Return the [x, y] coordinate for the center point of the cell that contains the specified text.  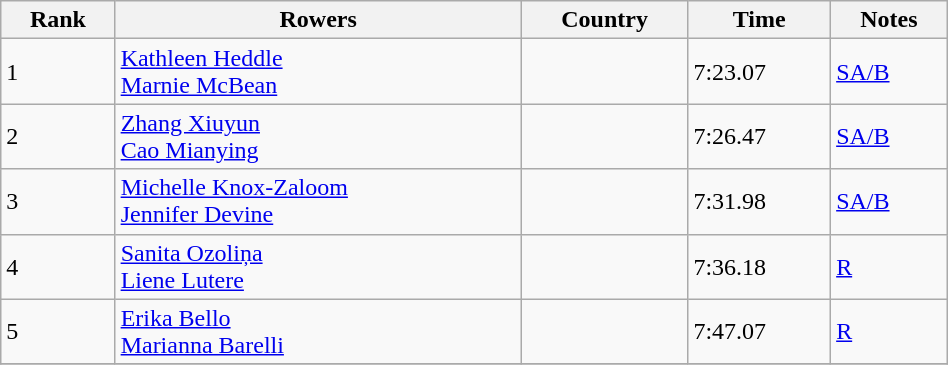
Michelle Knox-ZaloomJennifer Devine [318, 202]
Rank [58, 20]
Zhang XiuyunCao Mianying [318, 136]
Sanita OzoliņaLiene Lutere [318, 266]
5 [58, 332]
Kathleen HeddleMarnie McBean [318, 72]
1 [58, 72]
7:36.18 [760, 266]
Rowers [318, 20]
Notes [890, 20]
7:26.47 [760, 136]
3 [58, 202]
Time [760, 20]
7:47.07 [760, 332]
2 [58, 136]
Erika BelloMarianna Barelli [318, 332]
7:23.07 [760, 72]
Country [604, 20]
7:31.98 [760, 202]
4 [58, 266]
